Output the (X, Y) coordinate of the center of the cell containing the given text.  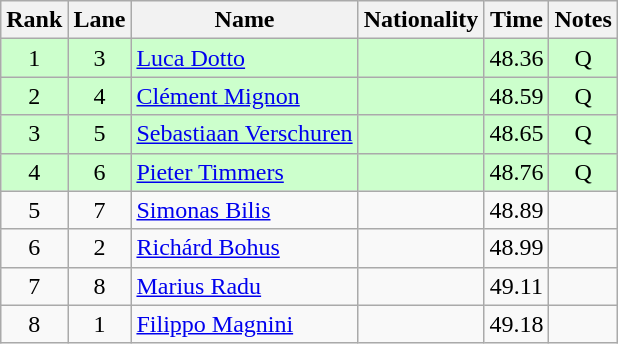
Pieter Timmers (244, 172)
Nationality (421, 20)
Richárd Bohus (244, 248)
49.11 (516, 286)
Marius Radu (244, 286)
Filippo Magnini (244, 324)
Lane (100, 20)
49.18 (516, 324)
48.65 (516, 134)
Rank (34, 20)
Luca Dotto (244, 58)
Name (244, 20)
Sebastiaan Verschuren (244, 134)
Simonas Bilis (244, 210)
Time (516, 20)
48.59 (516, 96)
Notes (583, 20)
48.89 (516, 210)
48.36 (516, 58)
48.99 (516, 248)
Clément Mignon (244, 96)
48.76 (516, 172)
